Output the (x, y) coordinate of the center of the cell containing the given text.  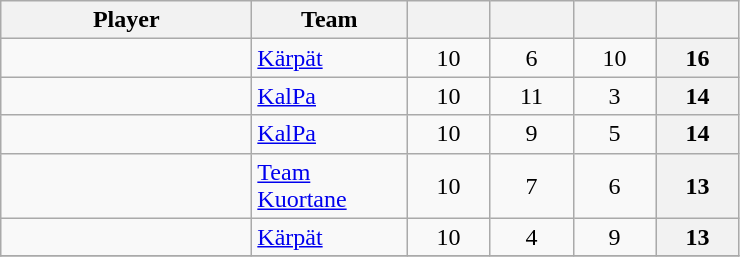
Team Kuortane (330, 186)
7 (532, 186)
3 (614, 96)
Player (126, 20)
4 (532, 237)
11 (532, 96)
Team (330, 20)
16 (698, 58)
5 (614, 134)
